Locate the cell with the specified text and output its (x, y) center coordinate. 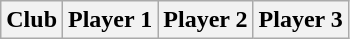
Player 1 (110, 20)
Player 2 (206, 20)
Player 3 (300, 20)
Club (32, 20)
